Scan for the cell matching the given text and deliver its (x, y) coordinate at center. 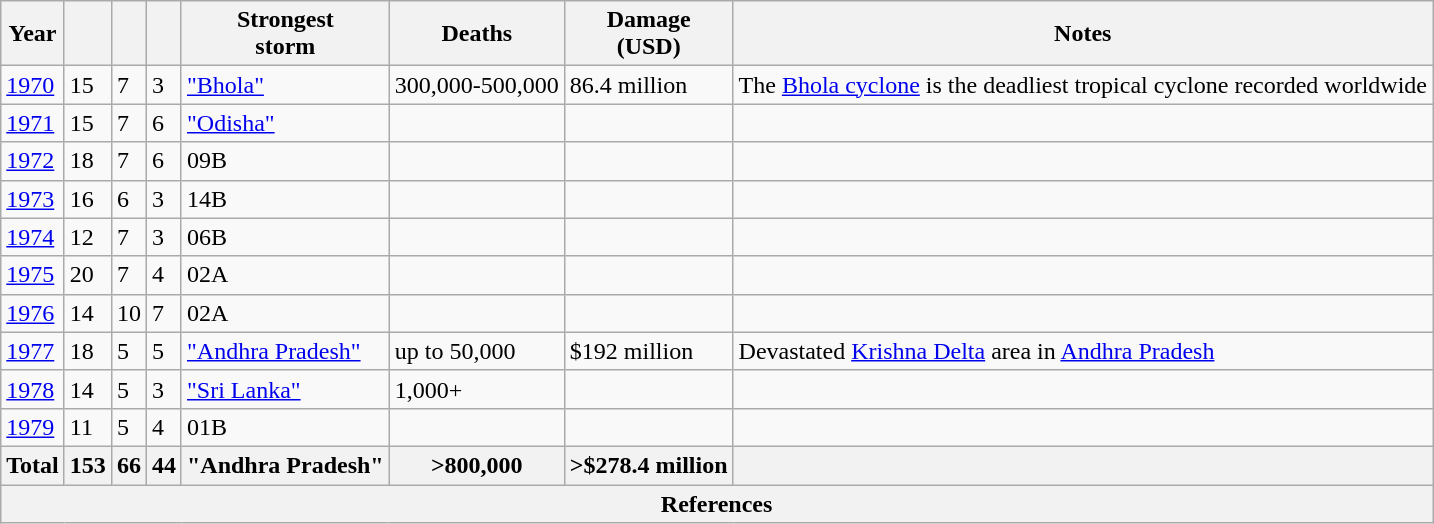
1979 (33, 427)
14B (285, 199)
The Bhola cyclone is the deadliest tropical cyclone recorded worldwide (1082, 85)
1976 (33, 313)
Notes (1082, 34)
44 (164, 465)
11 (88, 427)
10 (128, 313)
Total (33, 465)
>$278.4 million (648, 465)
1978 (33, 389)
"Sri Lanka" (285, 389)
86.4 million (648, 85)
Damage(USD) (648, 34)
66 (128, 465)
1974 (33, 237)
06B (285, 237)
09B (285, 161)
Deaths (476, 34)
"Bhola" (285, 85)
1975 (33, 275)
1977 (33, 351)
16 (88, 199)
References (717, 503)
>800,000 (476, 465)
12 (88, 237)
Devastated Krishna Delta area in Andhra Pradesh (1082, 351)
up to 50,000 (476, 351)
1,000+ (476, 389)
$192 million (648, 351)
1970 (33, 85)
01B (285, 427)
300,000-500,000 (476, 85)
153 (88, 465)
1971 (33, 123)
1973 (33, 199)
20 (88, 275)
Year (33, 34)
"Odisha" (285, 123)
1972 (33, 161)
Strongeststorm (285, 34)
